Output the [x, y] coordinate of the center of the cell containing the given text.  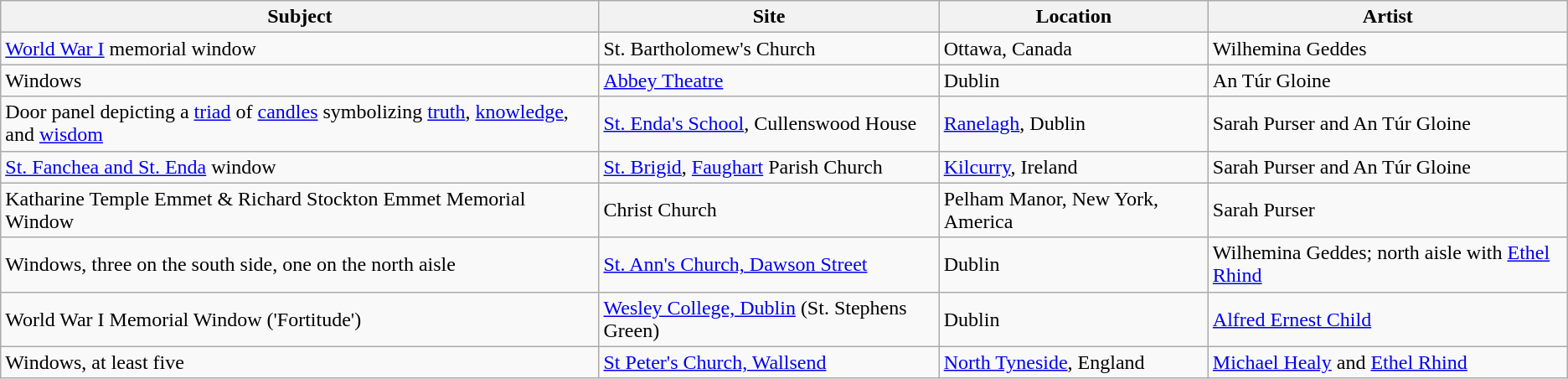
An Túr Gloine [1387, 80]
St. Fanchea and St. Enda window [300, 167]
Ranelagh, Dublin [1074, 124]
Windows, at least five [300, 362]
Wesley College, Dublin (St. Stephens Green) [769, 319]
Abbey Theatre [769, 80]
Ottawa, Canada [1074, 49]
Location [1074, 17]
Kilcurry, Ireland [1074, 167]
Wilhemina Geddes; north aisle with Ethel Rhind [1387, 265]
Alfred Ernest Child [1387, 319]
Artist [1387, 17]
Site [769, 17]
Sarah Purser [1387, 210]
Wilhemina Geddes [1387, 49]
Katharine Temple Emmet & Richard Stockton Emmet Memorial Window [300, 210]
St. Bartholomew's Church [769, 49]
Windows, three on the south side, one on the north aisle [300, 265]
World War I memorial window [300, 49]
Subject [300, 17]
St Peter's Church, Wallsend [769, 362]
Windows [300, 80]
St. Brigid, Faughart Parish Church [769, 167]
North Tyneside, England [1074, 362]
St. Enda's School, Cullenswood House [769, 124]
Michael Healy and Ethel Rhind [1387, 362]
Christ Church [769, 210]
Door panel depicting a triad of candles symbolizing truth, knowledge, and wisdom [300, 124]
St. Ann's Church, Dawson Street [769, 265]
World War I Memorial Window ('Fortitude') [300, 319]
Pelham Manor, New York, America [1074, 210]
